Search for the cell housing the specified text and yield its (x, y) center coordinate. 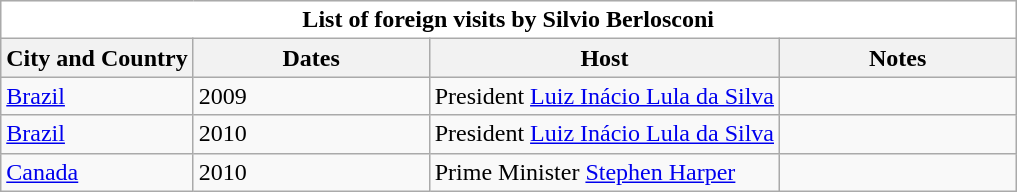
List of foreign visits by Silvio Berlosconi (508, 20)
City and Country (97, 58)
Prime Minister Stephen Harper (604, 172)
2009 (311, 96)
Canada (97, 172)
Host (604, 58)
Dates (311, 58)
Notes (898, 58)
